Identify which cell holds the provided text, then report its [x, y] central coordinate. 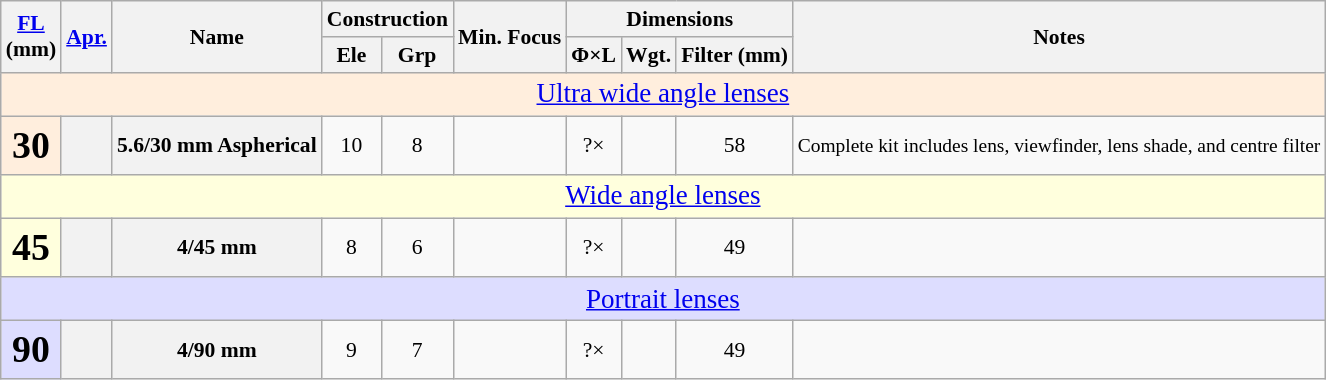
Apr. [86, 36]
FL(mm) [31, 36]
4/45 mm [217, 248]
6 [417, 248]
Wide angle lenses [663, 197]
Φ×L [594, 55]
Filter (mm) [734, 55]
Notes [1059, 36]
Min. Focus [510, 36]
10 [352, 146]
Portrait lenses [663, 299]
4/90 mm [217, 350]
Name [217, 36]
Dimensions [680, 19]
5.6/30 mm Aspherical [217, 146]
Ele [352, 55]
58 [734, 146]
Construction [388, 19]
7 [417, 350]
45 [31, 248]
Ultra wide angle lenses [663, 94]
9 [352, 350]
Wgt. [648, 55]
Complete kit includes lens, viewfinder, lens shade, and centre filter [1059, 146]
30 [31, 146]
90 [31, 350]
Grp [417, 55]
